Output the [x, y] coordinate of the center of the cell containing the given text.  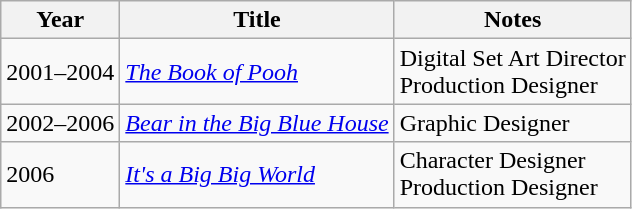
2001–2004 [60, 72]
Title [257, 20]
Character DesignerProduction Designer [512, 174]
Digital Set Art DirectorProduction Designer [512, 72]
Year [60, 20]
Notes [512, 20]
Bear in the Big Blue House [257, 123]
2006 [60, 174]
Graphic Designer [512, 123]
The Book of Pooh [257, 72]
It's a Big Big World [257, 174]
2002–2006 [60, 123]
